From the cell containing the given text, extract its center point as [x, y] coordinate. 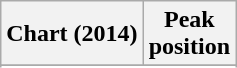
Peakposition [189, 34]
Chart (2014) [72, 34]
